Detect which cell encompasses the target text, then output its (x, y) center coordinate. 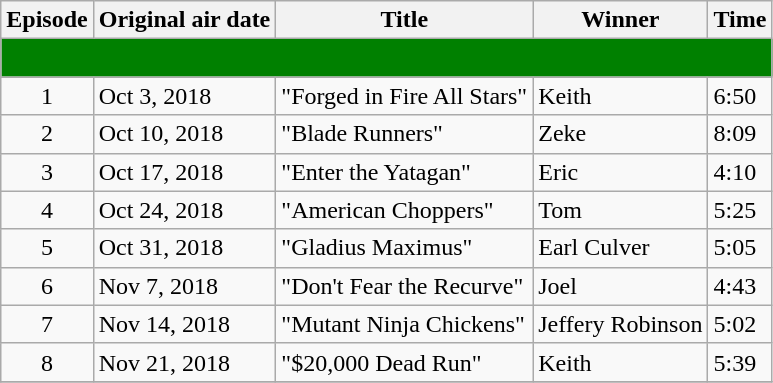
4:43 (740, 286)
5:02 (740, 324)
Zeke (620, 134)
5:25 (740, 210)
"Gladius Maximus" (404, 248)
Tom (620, 210)
Joel (620, 286)
Winner (620, 20)
Title (404, 20)
Nov 7, 2018 (184, 286)
6:50 (740, 96)
8:09 (740, 134)
5:05 (740, 248)
4:10 (740, 172)
Oct 3, 2018 (184, 96)
Oct 24, 2018 (184, 210)
"Mutant Ninja Chickens" (404, 324)
"Forged in Fire All Stars" (404, 96)
5 (47, 248)
1 (47, 96)
"$20,000 Dead Run" (404, 362)
"Blade Runners" (404, 134)
5:39 (740, 362)
Oct 10, 2018 (184, 134)
Time (740, 20)
Earl Culver (620, 248)
Oct 17, 2018 (184, 172)
3 (47, 172)
Nov 14, 2018 (184, 324)
Eric (620, 172)
Jeffery Robinson (620, 324)
8 (47, 362)
2 (47, 134)
"American Choppers" (404, 210)
"Don't Fear the Recurve" (404, 286)
"Enter the Yatagan" (404, 172)
Episode (47, 20)
7 (47, 324)
Oct 31, 2018 (184, 248)
Nov 21, 2018 (184, 362)
6 (47, 286)
4 (47, 210)
Original air date (184, 20)
